Return the [X, Y] coordinate for the center point of the cell that contains the specified text.  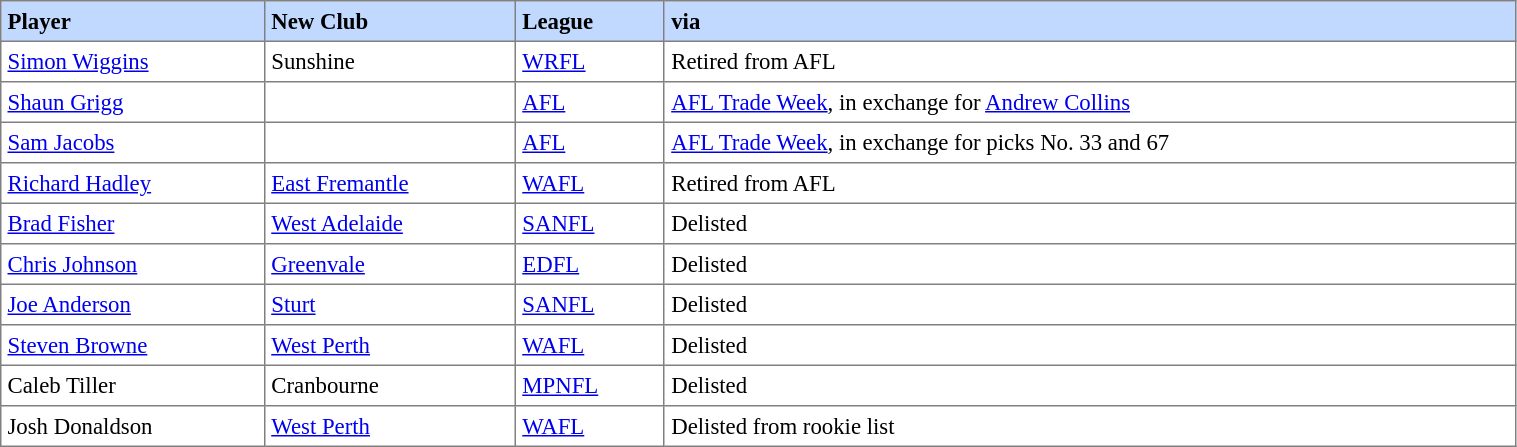
Steven Browne [133, 345]
Cranbourne [390, 385]
Delisted from rookie list [1090, 426]
Richard Hadley [133, 183]
Sam Jacobs [133, 142]
via [1090, 21]
WRFL [590, 61]
Joe Anderson [133, 304]
League [590, 21]
EDFL [590, 264]
Greenvale [390, 264]
AFL Trade Week, in exchange for picks No. 33 and 67 [1090, 142]
Caleb Tiller [133, 385]
Shaun Grigg [133, 102]
Brad Fisher [133, 223]
MPNFL [590, 385]
Sturt [390, 304]
East Fremantle [390, 183]
West Adelaide [390, 223]
Sunshine [390, 61]
New Club [390, 21]
Josh Donaldson [133, 426]
Chris Johnson [133, 264]
AFL Trade Week, in exchange for Andrew Collins [1090, 102]
Player [133, 21]
Simon Wiggins [133, 61]
